Determine the (X, Y) coordinate at the center of the cell enclosing the given text.  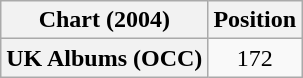
172 (255, 58)
UK Albums (OCC) (104, 58)
Position (255, 20)
Chart (2004) (104, 20)
